Return (X, Y) of the center of cell containing provided text 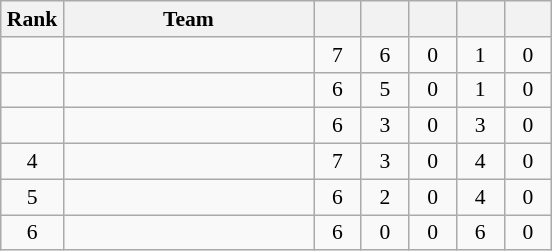
Team (188, 19)
Rank (32, 19)
2 (385, 197)
